Determine the [x, y] coordinate at the center of the cell enclosing the given text.  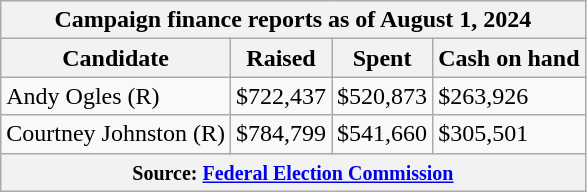
$520,873 [382, 96]
Courtney Johnston (R) [116, 134]
Campaign finance reports as of August 1, 2024 [293, 20]
$541,660 [382, 134]
$305,501 [509, 134]
Candidate [116, 58]
Source: Federal Election Commission [293, 172]
Andy Ogles (R) [116, 96]
Cash on hand [509, 58]
$263,926 [509, 96]
Spent [382, 58]
Raised [280, 58]
$722,437 [280, 96]
$784,799 [280, 134]
